For the text-containing cell, return its midpoint in [X, Y] coordinate format. 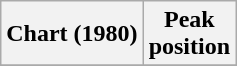
Chart (1980) [72, 34]
Peakposition [189, 34]
